Return the (X, Y) coordinate for the center point of the cell that contains the specified text.  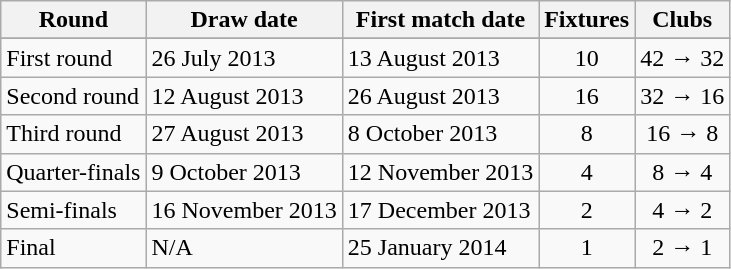
10 (587, 58)
4 → 2 (682, 210)
12 November 2013 (440, 172)
26 July 2013 (244, 58)
27 August 2013 (244, 134)
Draw date (244, 20)
2 → 1 (682, 248)
2 (587, 210)
First round (74, 58)
42 → 32 (682, 58)
13 August 2013 (440, 58)
26 August 2013 (440, 96)
25 January 2014 (440, 248)
32 → 16 (682, 96)
Second round (74, 96)
Clubs (682, 20)
16 (587, 96)
Round (74, 20)
Quarter-finals (74, 172)
8 → 4 (682, 172)
8 (587, 134)
4 (587, 172)
First match date (440, 20)
Fixtures (587, 20)
1 (587, 248)
12 August 2013 (244, 96)
8 October 2013 (440, 134)
17 December 2013 (440, 210)
16 November 2013 (244, 210)
N/A (244, 248)
Third round (74, 134)
9 October 2013 (244, 172)
16 → 8 (682, 134)
Final (74, 248)
Semi-finals (74, 210)
